Scan for the cell matching the given text and deliver its [X, Y] coordinate at center. 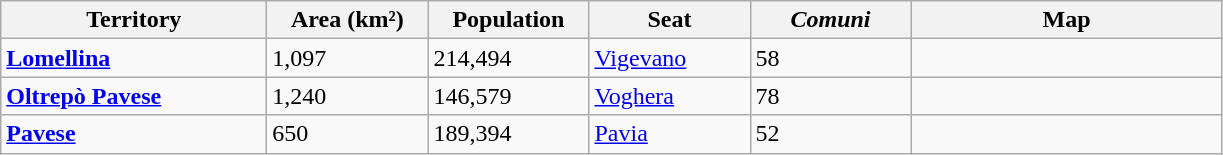
Population [508, 20]
Pavia [670, 134]
Territory [134, 20]
58 [830, 58]
650 [348, 134]
146,579 [508, 96]
Map [1066, 20]
Lomellina [134, 58]
Vigevano [670, 58]
Seat [670, 20]
Pavese [134, 134]
78 [830, 96]
52 [830, 134]
Comuni [830, 20]
214,494 [508, 58]
Oltrepò Pavese [134, 96]
Voghera [670, 96]
Area (km²) [348, 20]
1,097 [348, 58]
1,240 [348, 96]
189,394 [508, 134]
